Extract the [x, y] coordinate from the center of the cell holding the provided text.  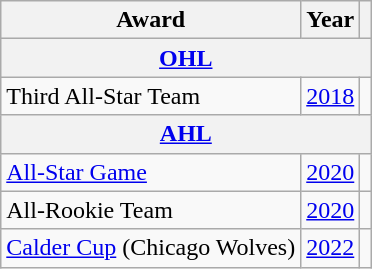
All-Rookie Team [151, 210]
Award [151, 20]
AHL [186, 134]
Year [330, 20]
Third All-Star Team [151, 96]
2022 [330, 248]
Calder Cup (Chicago Wolves) [151, 248]
OHL [186, 58]
All-Star Game [151, 172]
2018 [330, 96]
